Return [x, y] of the center of cell containing provided text 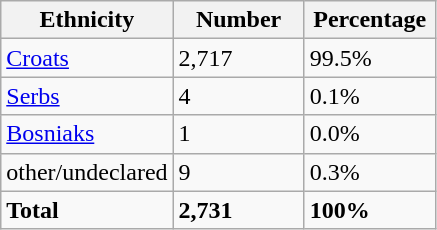
1 [238, 134]
2,731 [238, 210]
99.5% [370, 58]
Total [87, 210]
4 [238, 96]
Croats [87, 58]
Percentage [370, 20]
Bosniaks [87, 134]
other/undeclared [87, 172]
9 [238, 172]
Serbs [87, 96]
100% [370, 210]
0.3% [370, 172]
0.1% [370, 96]
2,717 [238, 58]
Number [238, 20]
0.0% [370, 134]
Ethnicity [87, 20]
